For the text-containing cell, return its midpoint in (X, Y) coordinate format. 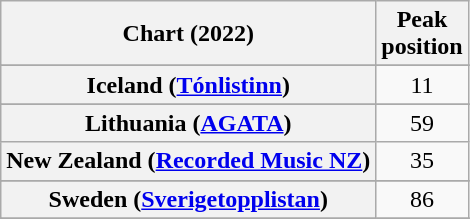
Peakposition (422, 34)
86 (422, 199)
59 (422, 123)
New Zealand (Recorded Music NZ) (188, 161)
11 (422, 85)
Chart (2022) (188, 34)
Iceland (Tónlistinn) (188, 85)
Sweden (Sverigetopplistan) (188, 199)
Lithuania (AGATA) (188, 123)
35 (422, 161)
